Pinpoint the cell where the given text exists, returning its (x, y) midpoint coordinate. 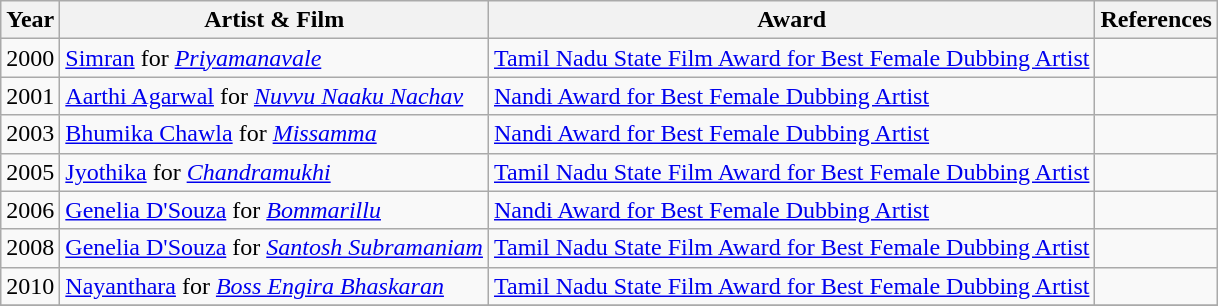
Nayanthara for Boss Engira Bhaskaran (274, 286)
Simran for Priyamanavale (274, 58)
2008 (30, 248)
Year (30, 20)
2010 (30, 286)
Genelia D'Souza for Bommarillu (274, 210)
2003 (30, 134)
Genelia D'Souza for Santosh Subramaniam (274, 248)
2005 (30, 172)
2001 (30, 96)
Aarthi Agarwal for Nuvvu Naaku Nachav (274, 96)
Artist & Film (274, 20)
2006 (30, 210)
References (1156, 20)
2000 (30, 58)
Bhumika Chawla for Missamma (274, 134)
Award (791, 20)
Jyothika for Chandramukhi (274, 172)
